Detect which cell encompasses the target text, then output its (X, Y) center coordinate. 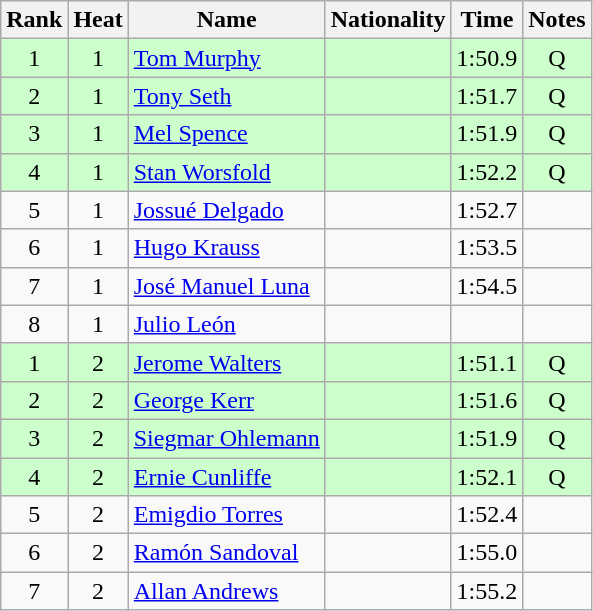
Mel Spence (226, 134)
1:51.7 (487, 96)
Siegmar Ohlemann (226, 438)
Julio León (226, 324)
1:53.5 (487, 248)
Ernie Cunliffe (226, 477)
Tony Seth (226, 96)
Name (226, 20)
1:54.5 (487, 286)
1:51.6 (487, 400)
Heat (98, 20)
1:51.1 (487, 362)
1:55.2 (487, 591)
Allan Andrews (226, 591)
Rank (34, 20)
Ramón Sandoval (226, 553)
Jossué Delgado (226, 210)
1:52.2 (487, 172)
1:55.0 (487, 553)
Notes (557, 20)
George Kerr (226, 400)
Time (487, 20)
1:52.1 (487, 477)
Stan Worsfold (226, 172)
1:50.9 (487, 58)
Tom Murphy (226, 58)
Nationality (388, 20)
Emigdio Torres (226, 515)
Jerome Walters (226, 362)
1:52.4 (487, 515)
José Manuel Luna (226, 286)
Hugo Krauss (226, 248)
8 (34, 324)
1:52.7 (487, 210)
